Capture the cell that displays the provided text and extract its [x, y] central coordinate. 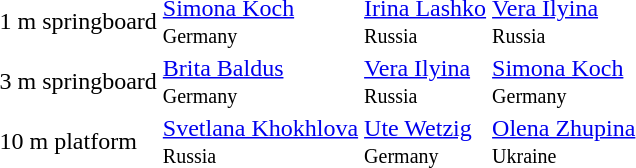
Brita BaldusGermany [260, 82]
Vera IlyinaRussia [426, 82]
